Return [x, y] of the center of cell containing provided text 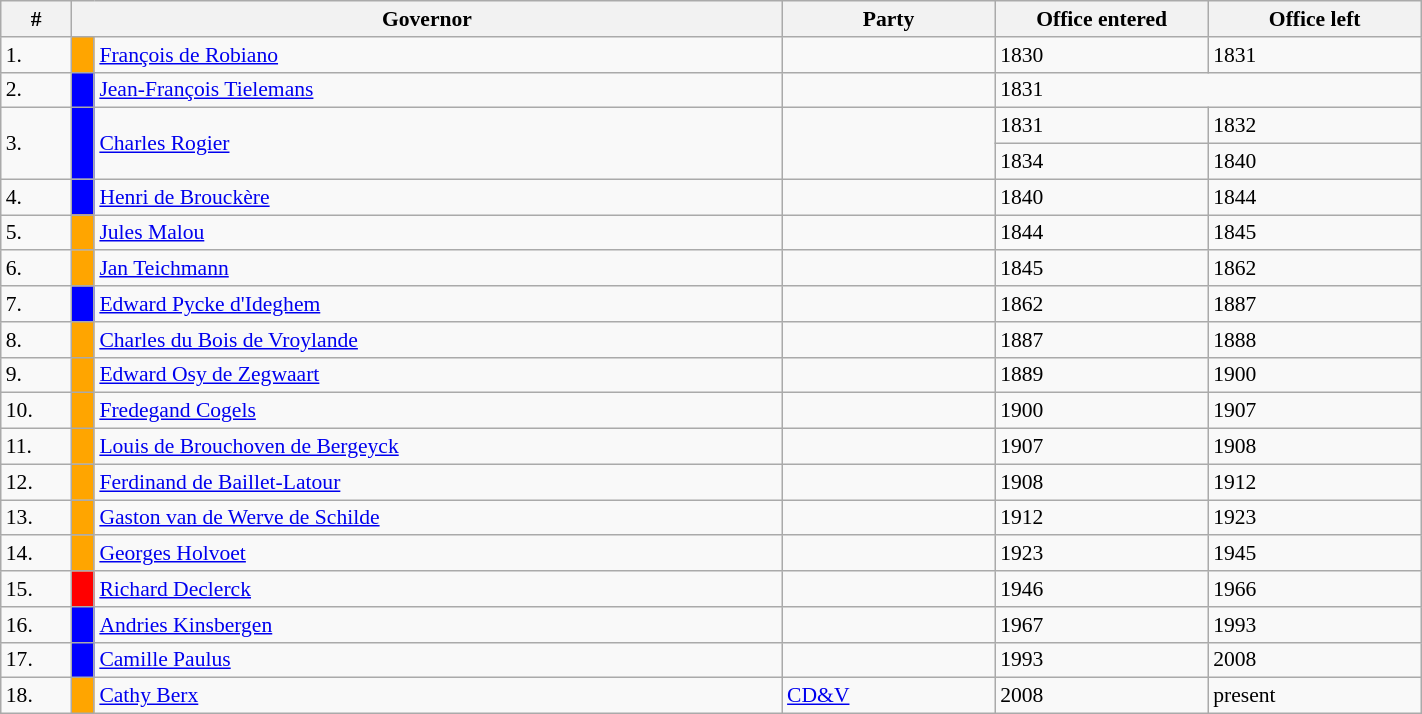
Jules Malou [438, 233]
12. [36, 482]
Cathy Berx [438, 696]
Fredegand Cogels [438, 411]
Charles Rogier [438, 144]
18. [36, 696]
Governor [427, 19]
1832 [1314, 126]
2. [36, 90]
5. [36, 233]
10. [36, 411]
1834 [1102, 162]
François de Robiano [438, 55]
Office left [1314, 19]
15. [36, 589]
Edward Osy de Zegwaart [438, 375]
Jan Teichmann [438, 269]
1830 [1102, 55]
Edward Pycke d'Ideghem [438, 304]
Camille Paulus [438, 660]
1. [36, 55]
Party [888, 19]
CD&V [888, 696]
Henri de Brouckère [438, 197]
13. [36, 518]
1889 [1102, 375]
Gaston van de Werve de Schilde [438, 518]
Louis de Brouchoven de Bergeyck [438, 447]
8. [36, 340]
6. [36, 269]
1967 [1102, 625]
17. [36, 660]
1946 [1102, 589]
4. [36, 197]
11. [36, 447]
Ferdinand de Baillet-Latour [438, 482]
Richard Declerck [438, 589]
14. [36, 554]
Andries Kinsbergen [438, 625]
Office entered [1102, 19]
9. [36, 375]
Jean-François Tielemans [438, 90]
Charles du Bois de Vroylande [438, 340]
7. [36, 304]
3. [36, 144]
1888 [1314, 340]
# [36, 19]
1945 [1314, 554]
present [1314, 696]
1966 [1314, 589]
16. [36, 625]
Georges Holvoet [438, 554]
